Determine the (x, y) coordinate at the center of the cell enclosing the given text.  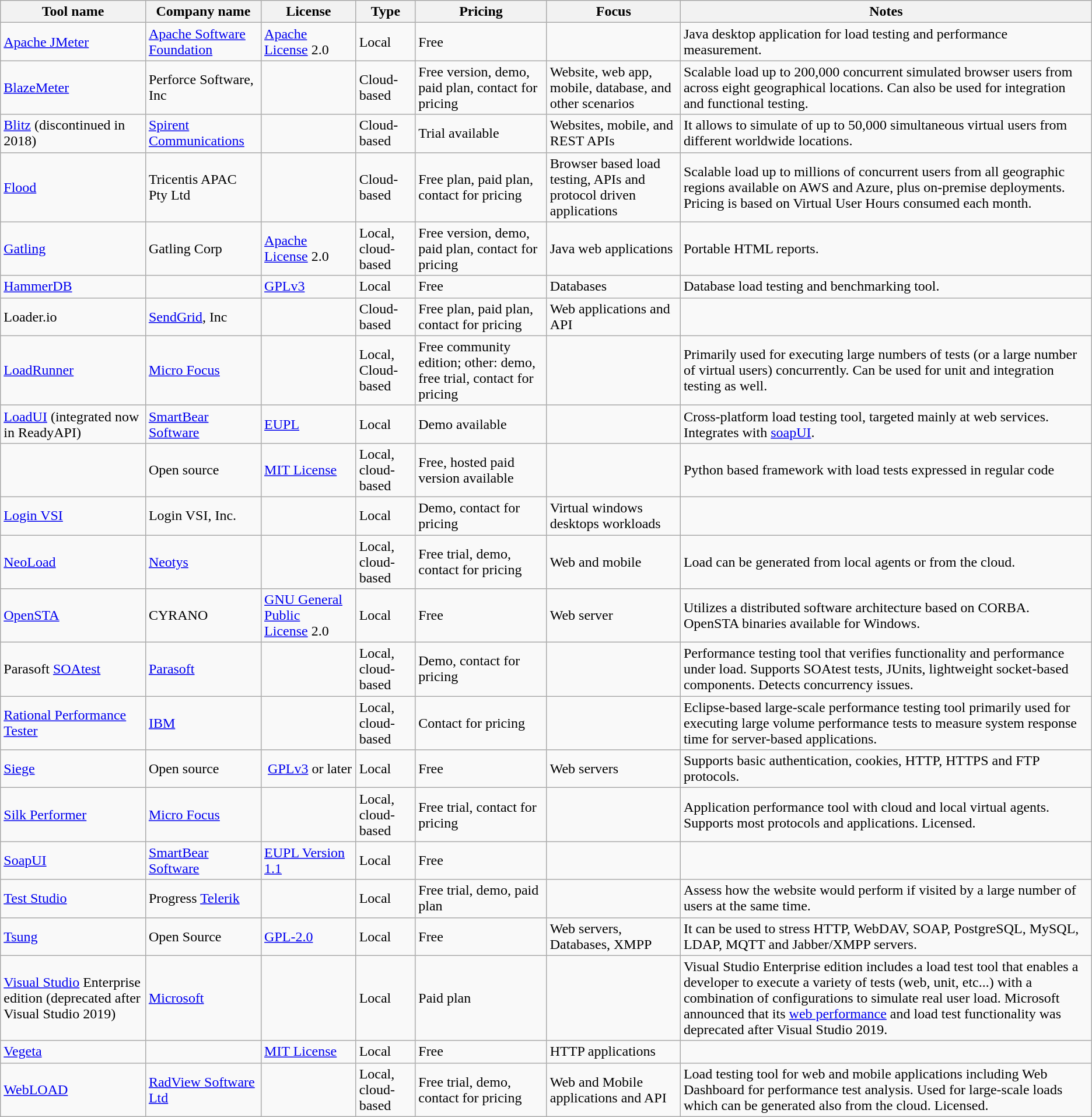
Web and Mobile applications and API (614, 1090)
Web applications and API (614, 316)
Focus (614, 12)
Web servers, Databases, XMPP (614, 936)
Browser based load testing, APIs and protocol driven applications (614, 187)
Paid plan (481, 998)
Portable HTML reports. (885, 249)
OpenSTA (73, 616)
Tool name (73, 12)
Assess how the website would perform if visited by a large number of users at the same time. (885, 899)
BlazeMeter (73, 88)
Web servers (614, 769)
GPLv3 or later (309, 769)
It allows to simulate of up to 50,000 simultaneous virtual users from different worldwide locations. (885, 133)
EUPL (309, 424)
Silk Performer (73, 815)
NeoLoad (73, 561)
Websites, mobile, and REST APIs (614, 133)
EUPL Version 1.1 (309, 860)
Login VSI, Inc. (203, 516)
Gatling Corp (203, 249)
Rational Performance Tester (73, 723)
Pricing (481, 12)
Python based framework with load tests expressed in regular code (885, 470)
Contact for pricing (481, 723)
Cross-platform load testing tool, targeted mainly at web services. Integrates with soapUI. (885, 424)
Parasoft SOAtest (73, 669)
CYRANO (203, 616)
Free community edition; other: demo, free trial, contact for pricing (481, 370)
Notes (885, 12)
GNU General Public License 2.0 (309, 616)
Free, hosted paid version available (481, 470)
Visual Studio Enterprise edition (deprecated after Visual Studio 2019) (73, 998)
LoadRunner (73, 370)
Blitz (discontinued in 2018) (73, 133)
Apache JMeter (73, 42)
Test Studio (73, 899)
Load can be generated from local agents or from the cloud. (885, 561)
Website, web app, mobile, database, and other scenarios (614, 88)
Java desktop application for load testing and performance measurement. (885, 42)
SendGrid, Inc (203, 316)
Web and mobile (614, 561)
License (309, 12)
Gatling (73, 249)
Spirent Communications (203, 133)
Company name (203, 12)
Progress Telerik (203, 899)
Java web applications (614, 249)
Microsoft (203, 998)
Supports basic authentication, cookies, HTTP, HTTPS and FTP protocols. (885, 769)
Database load testing and benchmarking tool. (885, 287)
Demo available (481, 424)
Open Source (203, 936)
Parasoft (203, 669)
Web server (614, 616)
Application performance tool with cloud and local virtual agents. Supports most protocols and applications. Licensed. (885, 815)
Tricentis APAC Pty Ltd (203, 187)
It can be used to stress HTTP, WebDAV, SOAP, PostgreSQL, MySQL, LDAP, MQTT and Jabber/XMPP servers. (885, 936)
Vegeta (73, 1052)
GPL-2.0 (309, 936)
Neotys (203, 561)
Login VSI (73, 516)
Loader.io (73, 316)
Virtual windows desktops workloads (614, 516)
Local, Cloud-based (386, 370)
Perforce Software, Inc (203, 88)
Trial available (481, 133)
Type (386, 12)
HTTP applications (614, 1052)
RadView Software Ltd (203, 1090)
HammerDB (73, 287)
GPLv3 (309, 287)
WebLOAD (73, 1090)
Flood (73, 187)
SoapUI (73, 860)
Databases (614, 287)
Tsung (73, 936)
Siege (73, 769)
Free trial, demo, paid plan (481, 899)
Utilizes a distributed software architecture based on CORBA. OpenSTA binaries available for Windows. (885, 616)
LoadUI (integrated now in ReadyAPI) (73, 424)
Apache Software Foundation (203, 42)
IBM (203, 723)
Free trial, contact for pricing (481, 815)
